Search for the cell housing the specified text and yield its [X, Y] center coordinate. 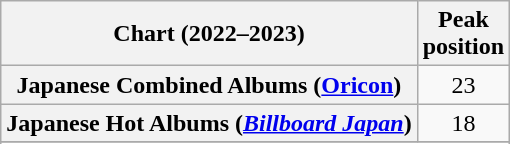
Japanese Combined Albums (Oricon) [209, 85]
Japanese Hot Albums (Billboard Japan) [209, 123]
23 [463, 85]
Peakposition [463, 34]
Chart (2022–2023) [209, 34]
18 [463, 123]
